Output the (X, Y) coordinate of the center of the cell containing the given text.  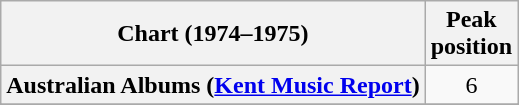
Australian Albums (Kent Music Report) (213, 85)
Peakposition (471, 34)
Chart (1974–1975) (213, 34)
6 (471, 85)
